Locate the cell with the specified text and output its [x, y] center coordinate. 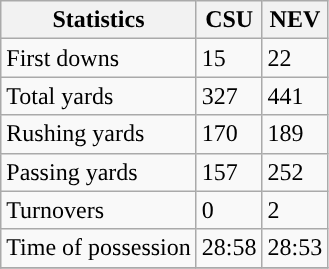
CSU [229, 20]
157 [229, 172]
22 [295, 58]
Turnovers [99, 210]
NEV [295, 20]
327 [229, 96]
189 [295, 134]
Total yards [99, 96]
252 [295, 172]
Passing yards [99, 172]
441 [295, 96]
Time of possession [99, 248]
28:58 [229, 248]
Rushing yards [99, 134]
28:53 [295, 248]
Statistics [99, 20]
15 [229, 58]
170 [229, 134]
First downs [99, 58]
2 [295, 210]
0 [229, 210]
